For the text-containing cell, return its midpoint in [X, Y] coordinate format. 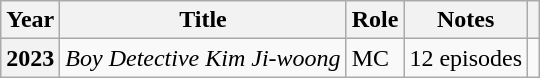
Boy Detective Kim Ji-woong [203, 58]
Role [375, 20]
Notes [466, 20]
MC [375, 58]
12 episodes [466, 58]
2023 [30, 58]
Year [30, 20]
Title [203, 20]
